Identify which cell holds the provided text, then report its [X, Y] central coordinate. 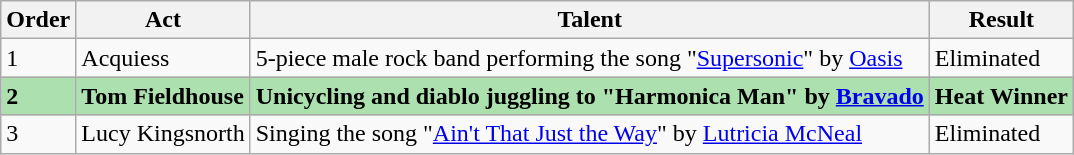
Heat Winner [1001, 96]
Unicycling and diablo juggling to "Harmonica Man" by Bravado [590, 96]
5-piece male rock band performing the song "Supersonic" by Oasis [590, 58]
3 [38, 134]
Act [163, 20]
2 [38, 96]
Result [1001, 20]
Singing the song "Ain't That Just the Way" by Lutricia McNeal [590, 134]
1 [38, 58]
Lucy Kingsnorth [163, 134]
Order [38, 20]
Acquiess [163, 58]
Talent [590, 20]
Tom Fieldhouse [163, 96]
